Output the (x, y) coordinate of the center of the cell containing the given text.  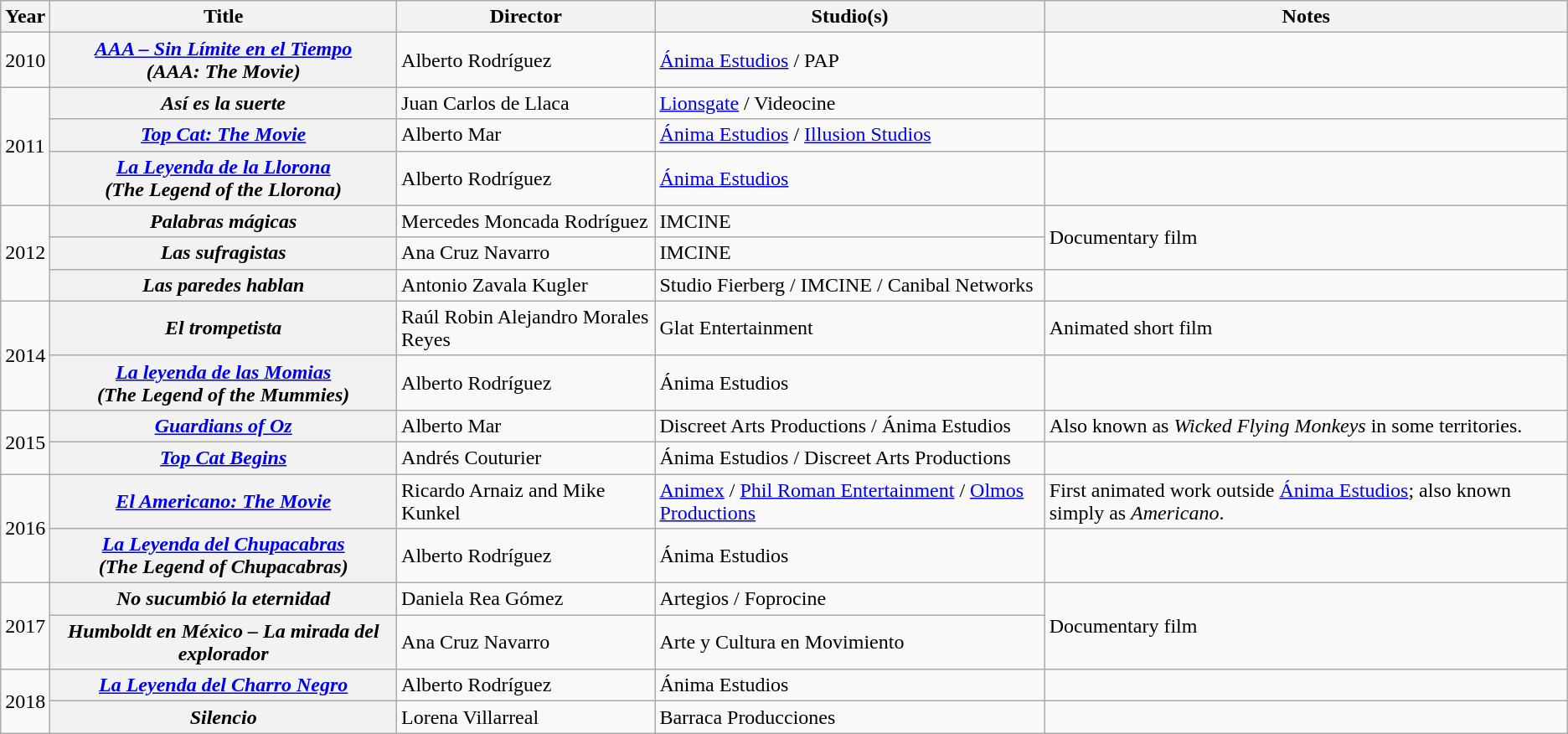
Las sufragistas (224, 253)
Ánima Estudios / PAP (849, 60)
Discreet Arts Productions / Ánima Estudios (849, 426)
La Leyenda de la Llorona(The Legend of the Llorona) (224, 178)
Top Cat Begins (224, 457)
2015 (25, 442)
Glat Entertainment (849, 328)
Studio Fierberg / IMCINE / Canibal Networks (849, 285)
2010 (25, 60)
Director (526, 17)
Andrés Couturier (526, 457)
2017 (25, 627)
Daniela Rea Gómez (526, 599)
Also known as Wicked Flying Monkeys in some territories. (1306, 426)
2011 (25, 146)
Así es la suerte (224, 103)
Mercedes Moncada Rodríguez (526, 221)
Artegios / Foprocine (849, 599)
2014 (25, 355)
Lorena Villarreal (526, 717)
Humboldt en México – La mirada del explorador (224, 642)
2016 (25, 529)
Animated short film (1306, 328)
Silencio (224, 717)
Ricardo Arnaiz and Mike Kunkel (526, 501)
Juan Carlos de Llaca (526, 103)
Arte y Cultura en Movimiento (849, 642)
2018 (25, 701)
Animex / Phil Roman Entertainment / Olmos Productions (849, 501)
El Americano: The Movie (224, 501)
AAA – Sin Límite en el Tiempo(AAA: The Movie) (224, 60)
Lionsgate / Videocine (849, 103)
Antonio Zavala Kugler (526, 285)
Raúl Robin Alejandro Morales Reyes (526, 328)
La Leyenda del Chupacabras(The Legend of Chupacabras) (224, 556)
El trompetista (224, 328)
No sucumbió la eternidad (224, 599)
Ánima Estudios / Illusion Studios (849, 135)
Top Cat: The Movie (224, 135)
La leyenda de las Momias(The Legend of the Mummies) (224, 382)
Barraca Producciones (849, 717)
Year (25, 17)
Notes (1306, 17)
La Leyenda del Charro Negro (224, 685)
Palabras mágicas (224, 221)
Ánima Estudios / Discreet Arts Productions (849, 457)
Title (224, 17)
Studio(s) (849, 17)
Guardians of Oz (224, 426)
First animated work outside Ánima Estudios; also known simply as Americano. (1306, 501)
2012 (25, 253)
Las paredes hablan (224, 285)
